Pinpoint the cell where the given text exists, returning its (x, y) midpoint coordinate. 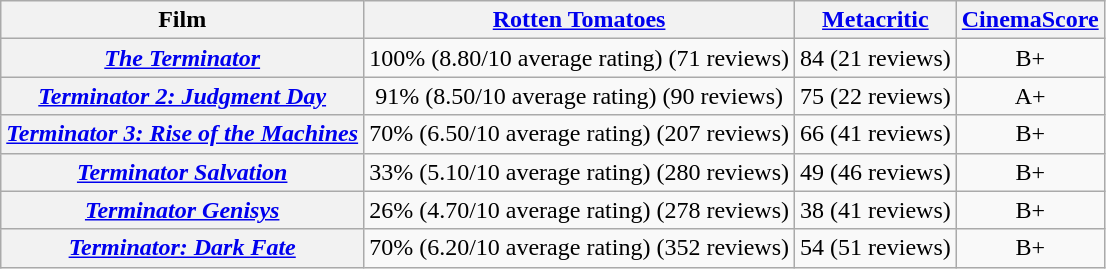
49 (46 reviews) (876, 172)
Metacritic (876, 20)
84 (21 reviews) (876, 58)
38 (41 reviews) (876, 210)
54 (51 reviews) (876, 248)
26% (4.70/10 average rating) (278 reviews) (580, 210)
66 (41 reviews) (876, 134)
100% (8.80/10 average rating) (71 reviews) (580, 58)
CinemaScore (1030, 20)
33% (5.10/10 average rating) (280 reviews) (580, 172)
Terminator Genisys (182, 210)
Terminator: Dark Fate (182, 248)
A+ (1030, 96)
70% (6.50/10 average rating) (207 reviews) (580, 134)
Rotten Tomatoes (580, 20)
75 (22 reviews) (876, 96)
91% (8.50/10 average rating) (90 reviews) (580, 96)
Film (182, 20)
70% (6.20/10 average rating) (352 reviews) (580, 248)
Terminator 2: Judgment Day (182, 96)
Terminator 3: Rise of the Machines (182, 134)
The Terminator (182, 58)
Terminator Salvation (182, 172)
